Capture the cell that displays the provided text and extract its (X, Y) central coordinate. 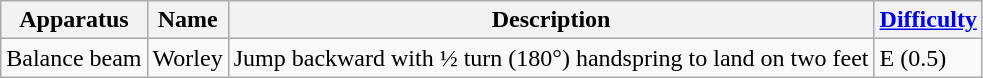
Difficulty (928, 20)
Jump backward with ½ turn (180°) handspring to land on two feet (551, 58)
Balance beam (74, 58)
Description (551, 20)
Apparatus (74, 20)
E (0.5) (928, 58)
Worley (188, 58)
Name (188, 20)
